From the cell containing the given text, extract its center point as (X, Y) coordinate. 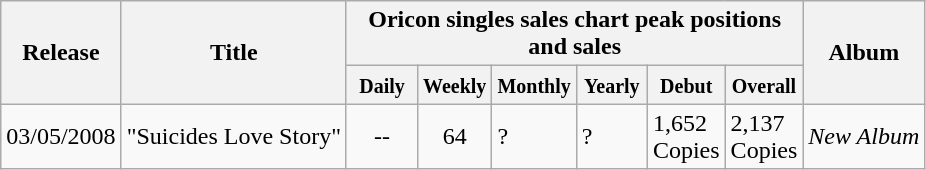
Daily (382, 85)
2,137 Copies (764, 136)
Overall (764, 85)
Title (234, 52)
"Suicides Love Story" (234, 136)
Album (864, 52)
64 (455, 136)
Monthly (534, 85)
03/05/2008 (61, 136)
Weekly (455, 85)
Yearly (612, 85)
1,652 Copies (686, 136)
-- (382, 136)
New Album (864, 136)
Oricon singles sales chart peak positions and sales (574, 34)
Release (61, 52)
Debut (686, 85)
